Scan for the cell matching the given text and deliver its (x, y) coordinate at center. 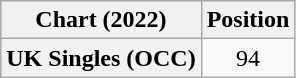
Chart (2022) (101, 20)
94 (248, 58)
UK Singles (OCC) (101, 58)
Position (248, 20)
